Return [X, Y] of the center of cell containing provided text 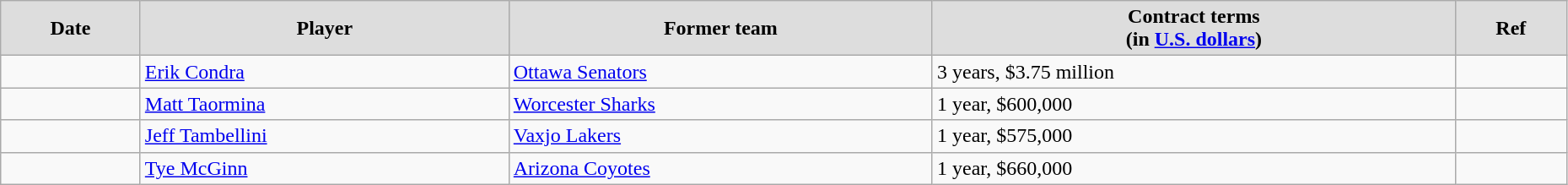
Jeff Tambellini [324, 136]
Ottawa Senators [720, 72]
Worcester Sharks [720, 104]
Vaxjo Lakers [720, 136]
Matt Taormina [324, 104]
Former team [720, 29]
Arizona Coyotes [720, 168]
Player [324, 29]
1 year, $660,000 [1194, 168]
1 year, $600,000 [1194, 104]
Tye McGinn [324, 168]
1 year, $575,000 [1194, 136]
Date [71, 29]
Ref [1511, 29]
Erik Condra [324, 72]
Contract terms(in U.S. dollars) [1194, 29]
3 years, $3.75 million [1194, 72]
